Find where the given text appears and provide that cell's center as [X, Y] coordinate. 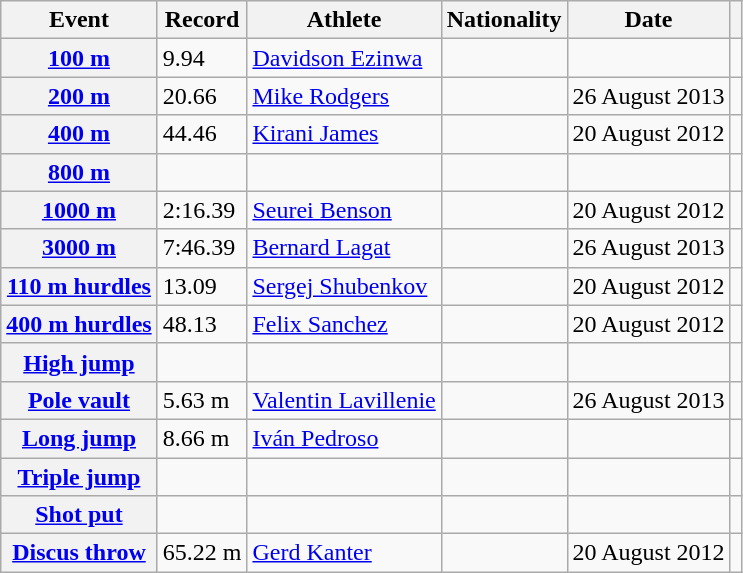
Bernard Lagat [344, 248]
Date [648, 20]
Felix Sanchez [344, 324]
400 m hurdles [79, 324]
200 m [79, 96]
8.66 m [202, 438]
400 m [79, 134]
100 m [79, 58]
Shot put [79, 515]
7:46.39 [202, 248]
Mike Rodgers [344, 96]
Seurei Benson [344, 210]
High jump [79, 362]
2:16.39 [202, 210]
Valentin Lavillenie [344, 400]
Davidson Ezinwa [344, 58]
Long jump [79, 438]
3000 m [79, 248]
48.13 [202, 324]
Discus throw [79, 553]
Gerd Kanter [344, 553]
Record [202, 20]
5.63 m [202, 400]
Sergej Shubenkov [344, 286]
Kirani James [344, 134]
Athlete [344, 20]
800 m [79, 172]
Iván Pedroso [344, 438]
Triple jump [79, 477]
13.09 [202, 286]
44.46 [202, 134]
65.22 m [202, 553]
Nationality [504, 20]
Pole vault [79, 400]
20.66 [202, 96]
9.94 [202, 58]
Event [79, 20]
110 m hurdles [79, 286]
1000 m [79, 210]
